Return the (X, Y) coordinate for the center point of the cell that contains the specified text.  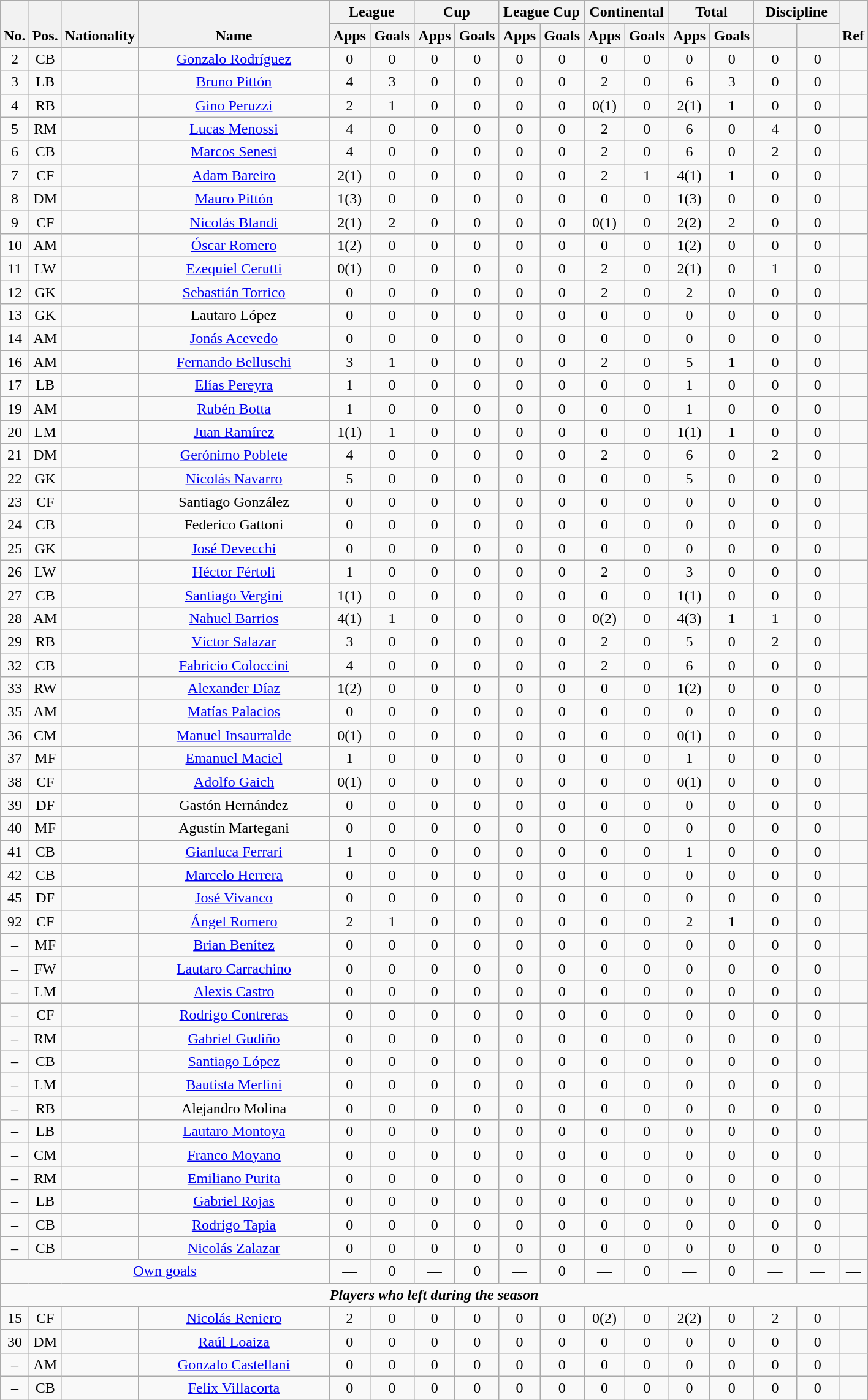
Gino Peruzzi (234, 105)
Nicolás Blandi (234, 222)
Total (711, 12)
Adam Bareiro (234, 175)
30 (15, 1341)
9 (15, 222)
Jonás Acevedo (234, 339)
4(3) (689, 618)
27 (15, 595)
Nationality (100, 24)
League Cup (542, 12)
20 (15, 432)
Continental (626, 12)
Nicolás Zalazar (234, 1248)
39 (15, 805)
41 (15, 852)
Gabriel Rojas (234, 1201)
29 (15, 641)
Lautaro Carrachino (234, 968)
Franco Moyano (234, 1155)
Gerónimo Poblete (234, 455)
League (371, 12)
Own goals (165, 1271)
Gianluca Ferrari (234, 852)
RW (45, 689)
Santiago López (234, 1062)
Lautaro Montoya (234, 1132)
45 (15, 898)
Players who left during the season (434, 1295)
Fabricio Coloccini (234, 665)
Gastón Hernández (234, 805)
12 (15, 292)
Lucas Menossi (234, 129)
Mauro Pittón (234, 199)
22 (15, 479)
Sebastián Torrico (234, 292)
Ezequiel Cerutti (234, 268)
8 (15, 199)
16 (15, 362)
Ref (853, 24)
Marcos Senesi (234, 152)
Adolfo Gaich (234, 782)
Nicolás Reniero (234, 1318)
Alejandro Molina (234, 1108)
13 (15, 316)
Cup (457, 12)
7 (15, 175)
37 (15, 759)
35 (15, 712)
Rodrigo Tapia (234, 1225)
Rubén Botta (234, 409)
33 (15, 689)
24 (15, 525)
36 (15, 735)
15 (15, 1318)
José Vivanco (234, 898)
Santiago Vergini (234, 595)
Emanuel Maciel (234, 759)
Gabriel Gudiño (234, 1039)
Pos. (45, 24)
Bruno Pittón (234, 82)
Lautaro López (234, 316)
17 (15, 385)
Name (234, 24)
Óscar Romero (234, 245)
38 (15, 782)
92 (15, 921)
Marcelo Herrera (234, 875)
Héctor Fértoli (234, 572)
Federico Gattoni (234, 525)
14 (15, 339)
Gonzalo Rodríguez (234, 59)
Agustín Martegani (234, 828)
42 (15, 875)
Nicolás Navarro (234, 479)
Santiago González (234, 502)
No. (15, 24)
Discipline (797, 12)
23 (15, 502)
Felix Villacorta (234, 1388)
26 (15, 572)
Gonzalo Castellani (234, 1364)
Alexander Díaz (234, 689)
Brian Benítez (234, 945)
Alexis Castro (234, 991)
Juan Ramírez (234, 432)
11 (15, 268)
32 (15, 665)
Ángel Romero (234, 921)
Fernando Belluschi (234, 362)
Nahuel Barrios (234, 618)
Bautista Merlini (234, 1085)
Elías Pereyra (234, 385)
Matías Palacios (234, 712)
40 (15, 828)
10 (15, 245)
21 (15, 455)
Rodrigo Contreras (234, 1015)
25 (15, 548)
Raúl Loaiza (234, 1341)
FW (45, 968)
José Devecchi (234, 548)
Emiliano Purita (234, 1178)
Víctor Salazar (234, 641)
28 (15, 618)
Manuel Insaurralde (234, 735)
19 (15, 409)
